From the cell containing the given text, extract its center point as (X, Y) coordinate. 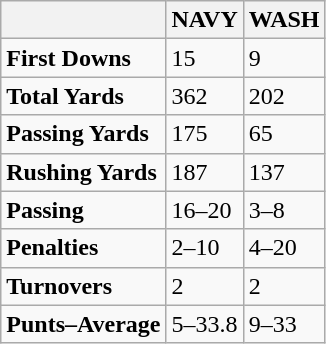
WASH (284, 20)
175 (204, 134)
Penalties (84, 248)
16–20 (204, 210)
Total Yards (84, 96)
202 (284, 96)
4–20 (284, 248)
9–33 (284, 324)
Turnovers (84, 286)
Passing (84, 210)
Passing Yards (84, 134)
Punts–Average (84, 324)
137 (284, 172)
First Downs (84, 58)
Rushing Yards (84, 172)
3–8 (284, 210)
15 (204, 58)
NAVY (204, 20)
362 (204, 96)
9 (284, 58)
187 (204, 172)
65 (284, 134)
5–33.8 (204, 324)
2–10 (204, 248)
